Identify which cell holds the provided text, then report its [x, y] central coordinate. 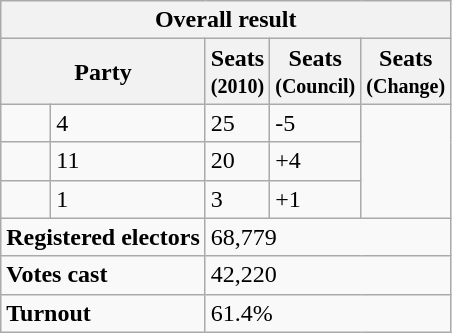
+1 [316, 199]
Votes cast [104, 275]
Seats(2010) [237, 72]
68,779 [328, 237]
Overall result [226, 20]
11 [128, 161]
Seats(Council) [316, 72]
1 [128, 199]
4 [128, 123]
Registered electors [104, 237]
20 [237, 161]
Seats(Change) [406, 72]
Turnout [104, 313]
42,220 [328, 275]
Party [104, 72]
25 [237, 123]
3 [237, 199]
61.4% [328, 313]
+4 [316, 161]
-5 [316, 123]
